Determine the [X, Y] coordinate at the center of the cell enclosing the given text.  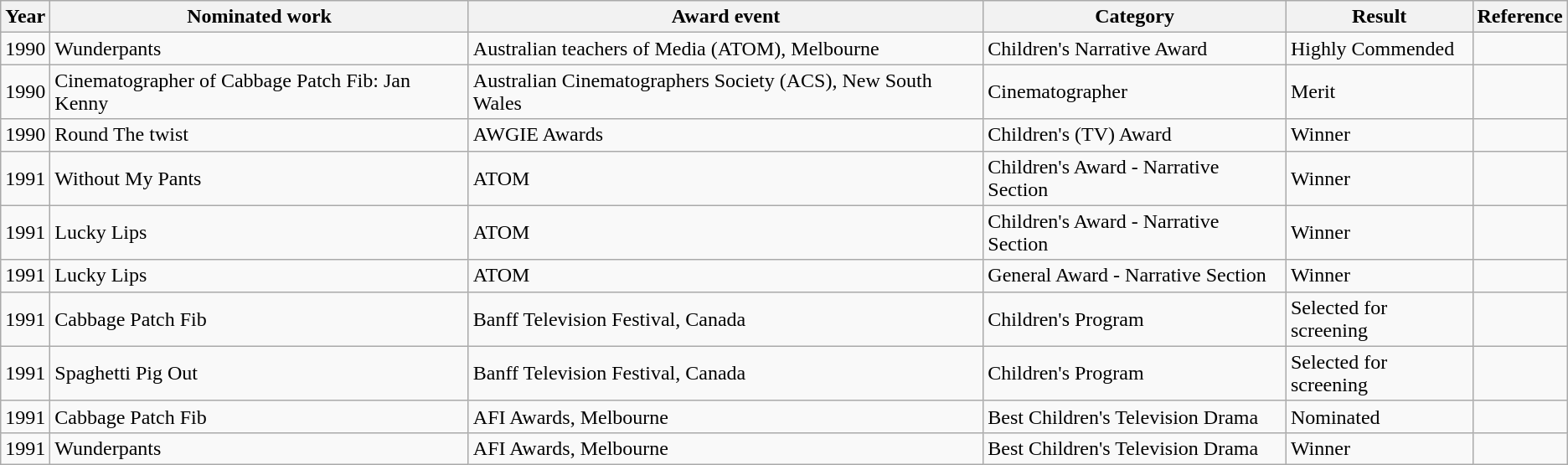
Year [25, 17]
Without My Pants [260, 178]
Round The twist [260, 135]
General Award - Narrative Section [1135, 276]
Nominated work [260, 17]
Australian teachers of Media (ATOM), Melbourne [725, 49]
Cinematographer of Cabbage Patch Fib: Jan Kenny [260, 92]
Children's (TV) Award [1135, 135]
Highly Commended [1379, 49]
Australian Cinematographers Society (ACS), New South Wales [725, 92]
AWGIE Awards [725, 135]
Nominated [1379, 416]
Children's Narrative Award [1135, 49]
Result [1379, 17]
Award event [725, 17]
Spaghetti Pig Out [260, 374]
Cinematographer [1135, 92]
Reference [1519, 17]
Merit [1379, 92]
Category [1135, 17]
